Output the (X, Y) coordinate of the center of the cell containing the given text.  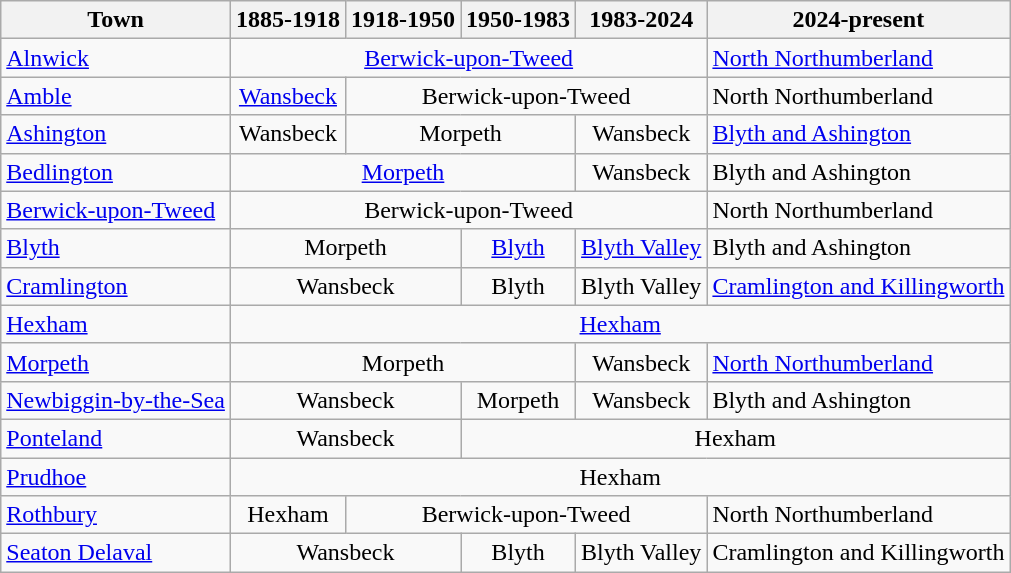
Newbiggin-by-the-Sea (116, 400)
Prudhoe (116, 477)
1950-1983 (518, 20)
1885-1918 (288, 20)
Ashington (116, 134)
Alnwick (116, 58)
1918-1950 (402, 20)
Amble (116, 96)
Town (116, 20)
2024-present (858, 20)
Seaton Delaval (116, 553)
Ponteland (116, 438)
Rothbury (116, 515)
Cramlington (116, 286)
Bedlington (116, 172)
1983-2024 (642, 20)
